Extract the [x, y] coordinate from the center of the cell holding the provided text.  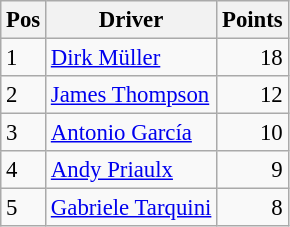
Dirk Müller [132, 58]
18 [252, 58]
12 [252, 95]
Antonio García [132, 133]
James Thompson [132, 95]
2 [24, 95]
3 [24, 133]
8 [252, 208]
1 [24, 58]
5 [24, 208]
10 [252, 133]
Pos [24, 20]
Gabriele Tarquini [132, 208]
Andy Priaulx [132, 170]
Driver [132, 20]
4 [24, 170]
9 [252, 170]
Points [252, 20]
